Detect which cell encompasses the target text, then output its [x, y] center coordinate. 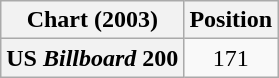
Position [231, 20]
Chart (2003) [92, 20]
171 [231, 58]
US Billboard 200 [92, 58]
